Provide the [x, y] coordinate of the cell's center where the given text is located.  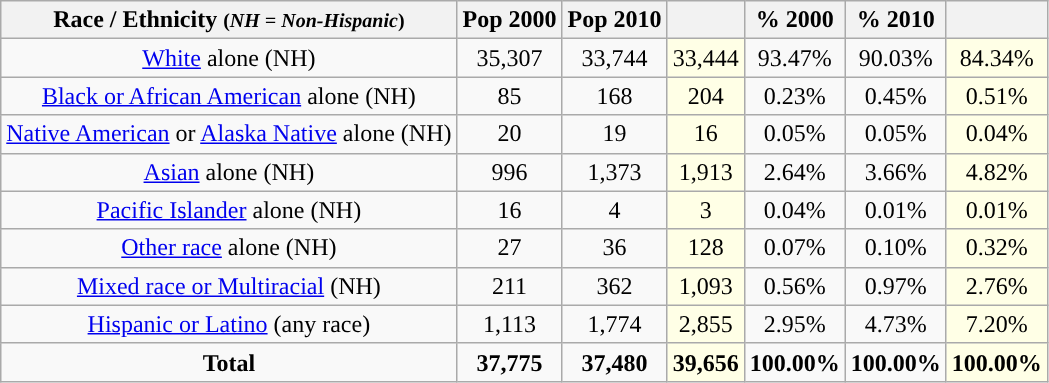
33,744 [614, 58]
2.76% [996, 286]
7.20% [996, 324]
37,480 [614, 362]
Race / Ethnicity (NH = Non-Hispanic) [229, 20]
Native American or Alaska Native alone (NH) [229, 134]
27 [510, 248]
Other race alone (NH) [229, 248]
White alone (NH) [229, 58]
4.82% [996, 172]
Pop 2010 [614, 20]
0.56% [794, 286]
93.47% [794, 58]
% 2000 [794, 20]
0.45% [896, 96]
1,113 [510, 324]
0.23% [794, 96]
1,373 [614, 172]
Pacific Islander alone (NH) [229, 210]
85 [510, 96]
Asian alone (NH) [229, 172]
35,307 [510, 58]
204 [706, 96]
211 [510, 286]
Pop 2000 [510, 20]
168 [614, 96]
362 [614, 286]
1,093 [706, 286]
2.95% [794, 324]
2.64% [794, 172]
3.66% [896, 172]
84.34% [996, 58]
0.97% [896, 286]
Black or African American alone (NH) [229, 96]
36 [614, 248]
20 [510, 134]
19 [614, 134]
128 [706, 248]
% 2010 [896, 20]
1,913 [706, 172]
90.03% [896, 58]
2,855 [706, 324]
4 [614, 210]
Total [229, 362]
37,775 [510, 362]
Mixed race or Multiracial (NH) [229, 286]
4.73% [896, 324]
0.07% [794, 248]
0.10% [896, 248]
39,656 [706, 362]
33,444 [706, 58]
3 [706, 210]
996 [510, 172]
0.51% [996, 96]
Hispanic or Latino (any race) [229, 324]
0.32% [996, 248]
1,774 [614, 324]
